Return (x, y) of the center of cell containing provided text 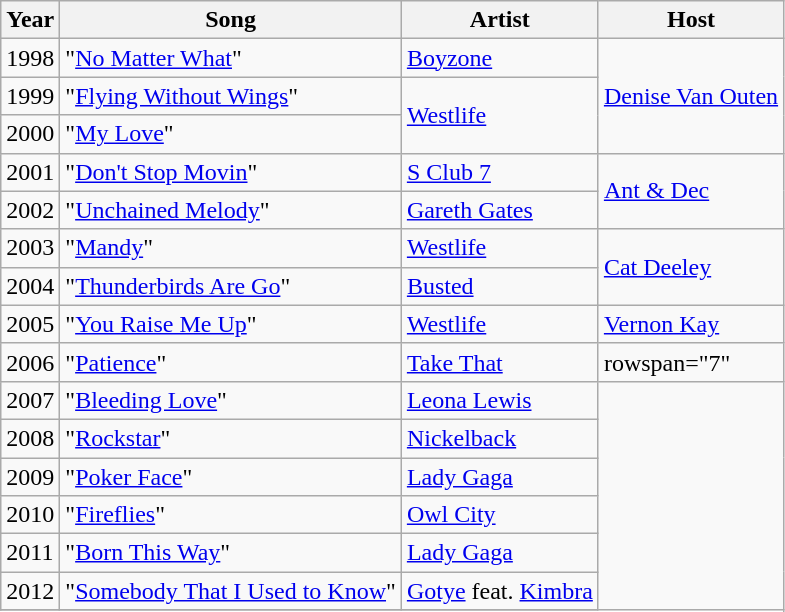
Boyzone (500, 58)
"Born This Way" (231, 553)
"Thunderbirds Are Go" (231, 286)
Cat Deeley (690, 267)
"Rockstar" (231, 438)
2012 (30, 591)
"Flying Without Wings" (231, 96)
"Somebody That I Used to Know" (231, 591)
2001 (30, 172)
2010 (30, 515)
S Club 7 (500, 172)
2005 (30, 324)
2003 (30, 248)
2002 (30, 210)
"Don't Stop Movin" (231, 172)
Vernon Kay (690, 324)
1998 (30, 58)
Gareth Gates (500, 210)
Take That (500, 362)
Year (30, 20)
Artist (500, 20)
Nickelback (500, 438)
"Patience" (231, 362)
Owl City (500, 515)
Ant & Dec (690, 191)
"Mandy" (231, 248)
rowspan="7" (690, 362)
Leona Lewis (500, 400)
"Bleeding Love" (231, 400)
"My Love" (231, 134)
Song (231, 20)
2011 (30, 553)
"No Matter What" (231, 58)
Gotye feat. Kimbra (500, 591)
Denise Van Outen (690, 96)
1999 (30, 96)
2006 (30, 362)
2004 (30, 286)
"Poker Face" (231, 477)
"Unchained Melody" (231, 210)
"You Raise Me Up" (231, 324)
"Fireflies" (231, 515)
2008 (30, 438)
2000 (30, 134)
2009 (30, 477)
Host (690, 20)
2007 (30, 400)
Busted (500, 286)
